Return the (X, Y) coordinate for the center point of the cell that contains the specified text.  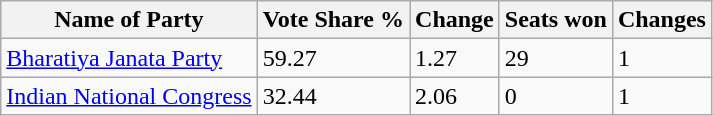
2.06 (455, 96)
1.27 (455, 58)
Name of Party (129, 20)
Changes (662, 20)
Change (455, 20)
Bharatiya Janata Party (129, 58)
32.44 (333, 96)
Indian National Congress (129, 96)
29 (556, 58)
Vote Share % (333, 20)
0 (556, 96)
Seats won (556, 20)
59.27 (333, 58)
